Output the [x, y] coordinate of the center of the cell containing the given text.  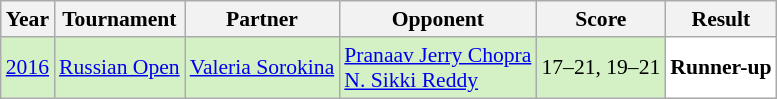
Year [28, 19]
Runner-up [720, 68]
Partner [262, 19]
Valeria Sorokina [262, 68]
Russian Open [120, 68]
17–21, 19–21 [600, 68]
Pranaav Jerry Chopra N. Sikki Reddy [438, 68]
Result [720, 19]
2016 [28, 68]
Opponent [438, 19]
Score [600, 19]
Tournament [120, 19]
